Scan for the cell matching the given text and deliver its (X, Y) coordinate at center. 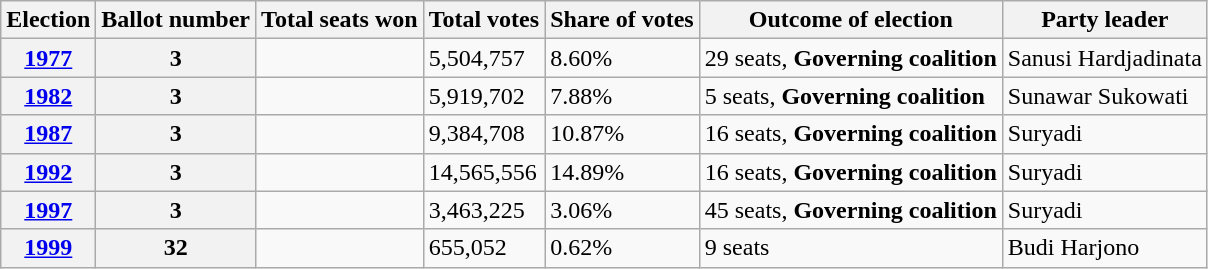
Party leader (1104, 20)
Total seats won (340, 20)
7.88% (622, 96)
1977 (48, 58)
Sanusi Hardjadinata (1104, 58)
1997 (48, 210)
Budi Harjono (1104, 248)
0.62% (622, 248)
14,565,556 (484, 172)
655,052 (484, 248)
3,463,225 (484, 210)
1999 (48, 248)
Ballot number (176, 20)
1992 (48, 172)
14.89% (622, 172)
5,919,702 (484, 96)
10.87% (622, 134)
Election (48, 20)
1982 (48, 96)
5,504,757 (484, 58)
1987 (48, 134)
29 seats, Governing coalition (850, 58)
9,384,708 (484, 134)
3.06% (622, 210)
5 seats, Governing coalition (850, 96)
Sunawar Sukowati (1104, 96)
9 seats (850, 248)
45 seats, Governing coalition (850, 210)
Outcome of election (850, 20)
Total votes (484, 20)
Share of votes (622, 20)
8.60% (622, 58)
32 (176, 248)
